For the text-containing cell, return its midpoint in (X, Y) coordinate format. 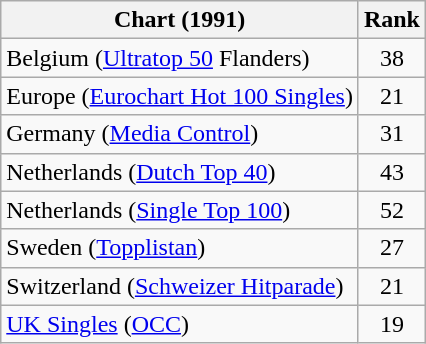
Chart (1991) (180, 20)
52 (392, 210)
Rank (392, 20)
Sweden (Topplistan) (180, 248)
Belgium (Ultratop 50 Flanders) (180, 58)
Europe (Eurochart Hot 100 Singles) (180, 96)
Germany (Media Control) (180, 134)
38 (392, 58)
43 (392, 172)
19 (392, 324)
Switzerland (Schweizer Hitparade) (180, 286)
31 (392, 134)
Netherlands (Single Top 100) (180, 210)
27 (392, 248)
UK Singles (OCC) (180, 324)
Netherlands (Dutch Top 40) (180, 172)
